Capture the cell that displays the provided text and extract its [x, y] central coordinate. 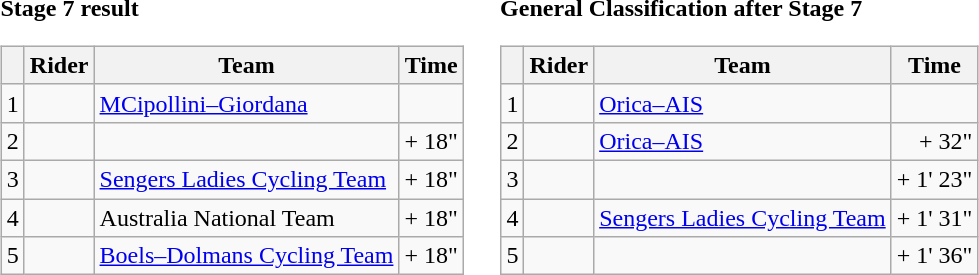
MCipollini–Giordana [246, 103]
+ 1' 23" [934, 179]
Boels–Dolmans Cycling Team [246, 256]
Australia National Team [246, 217]
+ 1' 31" [934, 217]
+ 32" [934, 141]
+ 1' 36" [934, 256]
